Output the [x, y] coordinate of the center of the cell containing the given text.  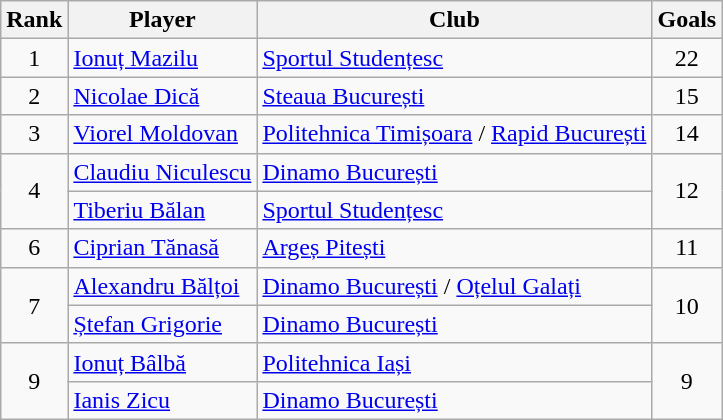
Ciprian Tănasă [162, 248]
Steaua București [454, 96]
Rank [34, 20]
11 [687, 248]
15 [687, 96]
Ionuț Mazilu [162, 58]
2 [34, 96]
Nicolae Dică [162, 96]
7 [34, 305]
Player [162, 20]
1 [34, 58]
3 [34, 134]
12 [687, 191]
Tiberiu Bălan [162, 210]
Ianis Zicu [162, 400]
Goals [687, 20]
Ionuț Bâlbă [162, 362]
14 [687, 134]
4 [34, 191]
Club [454, 20]
Claudiu Niculescu [162, 172]
Argeș Pitești [454, 248]
Alexandru Bălțoi [162, 286]
Politehnica Iași [454, 362]
Ștefan Grigorie [162, 324]
Viorel Moldovan [162, 134]
10 [687, 305]
6 [34, 248]
22 [687, 58]
Dinamo București / Oțelul Galați [454, 286]
Politehnica Timișoara / Rapid București [454, 134]
